Extract the (x, y) coordinate from the center of the cell holding the provided text.  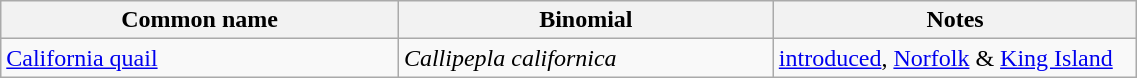
Callipepla californica (586, 58)
Binomial (586, 20)
introduced, Norfolk & King Island (955, 58)
California quail (200, 58)
Notes (955, 20)
Common name (200, 20)
